Determine the (X, Y) coordinate at the center of the cell enclosing the given text.  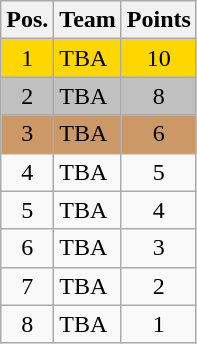
7 (28, 286)
Points (158, 20)
Team (88, 20)
10 (158, 58)
Pos. (28, 20)
